Find where the given text appears and provide that cell's center as (x, y) coordinate. 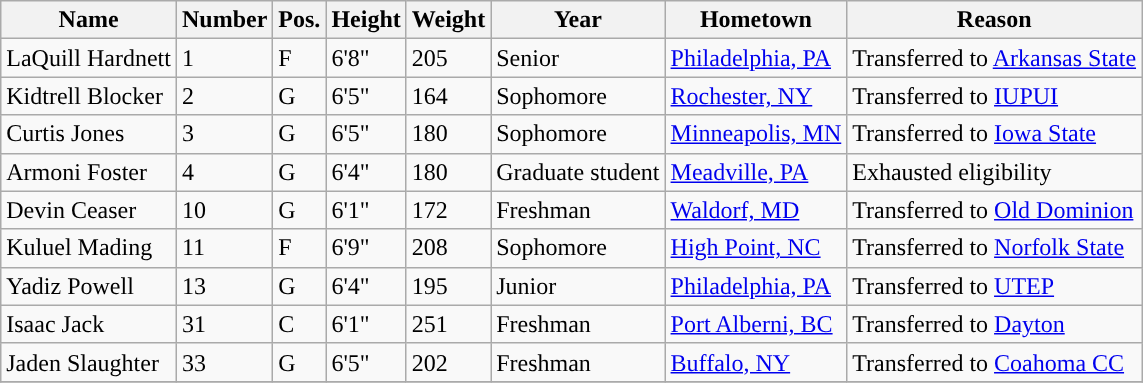
Junior (578, 286)
31 (224, 324)
Buffalo, NY (756, 362)
2 (224, 96)
Hometown (756, 20)
13 (224, 286)
Pos. (300, 20)
4 (224, 172)
172 (448, 210)
Graduate student (578, 172)
Senior (578, 58)
33 (224, 362)
Number (224, 20)
Name (89, 20)
Height (366, 20)
Weight (448, 20)
Rochester, NY (756, 96)
Port Alberni, BC (756, 324)
Curtis Jones (89, 134)
Jaden Slaughter (89, 362)
Transferred to Arkansas State (994, 58)
Reason (994, 20)
Transferred to Old Dominion (994, 210)
Devin Ceaser (89, 210)
Transferred to Norfolk State (994, 248)
1 (224, 58)
11 (224, 248)
Transferred to Iowa State (994, 134)
Transferred to IUPUI (994, 96)
Minneapolis, MN (756, 134)
Transferred to UTEP (994, 286)
Meadville, PA (756, 172)
Waldorf, MD (756, 210)
Transferred to Coahoma CC (994, 362)
Yadiz Powell (89, 286)
LaQuill Hardnett (89, 58)
251 (448, 324)
208 (448, 248)
6'8" (366, 58)
6'9" (366, 248)
3 (224, 134)
164 (448, 96)
Kuluel Mading (89, 248)
Armoni Foster (89, 172)
10 (224, 210)
Exhausted eligibility (994, 172)
High Point, NC (756, 248)
C (300, 324)
202 (448, 362)
Transferred to Dayton (994, 324)
Kidtrell Blocker (89, 96)
Year (578, 20)
205 (448, 58)
195 (448, 286)
Isaac Jack (89, 324)
